From the cell containing the given text, extract its center point as [x, y] coordinate. 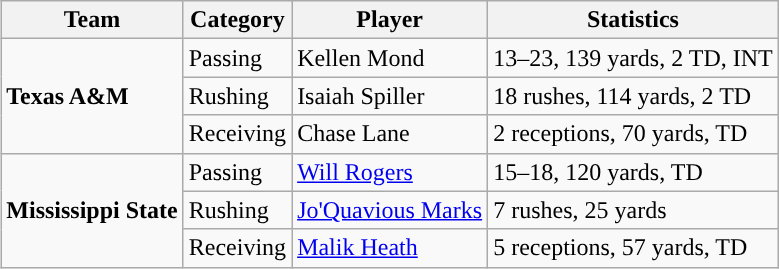
Malik Heath [390, 248]
Texas A&M [92, 96]
Player [390, 20]
Mississippi State [92, 210]
13–23, 139 yards, 2 TD, INT [634, 58]
Category [237, 20]
15–18, 120 yards, TD [634, 172]
Jo'Quavious Marks [390, 210]
Will Rogers [390, 172]
Kellen Mond [390, 58]
18 rushes, 114 yards, 2 TD [634, 96]
7 rushes, 25 yards [634, 210]
Statistics [634, 20]
5 receptions, 57 yards, TD [634, 248]
2 receptions, 70 yards, TD [634, 134]
Isaiah Spiller [390, 96]
Team [92, 20]
Chase Lane [390, 134]
